Return (X, Y) of the center of cell containing provided text 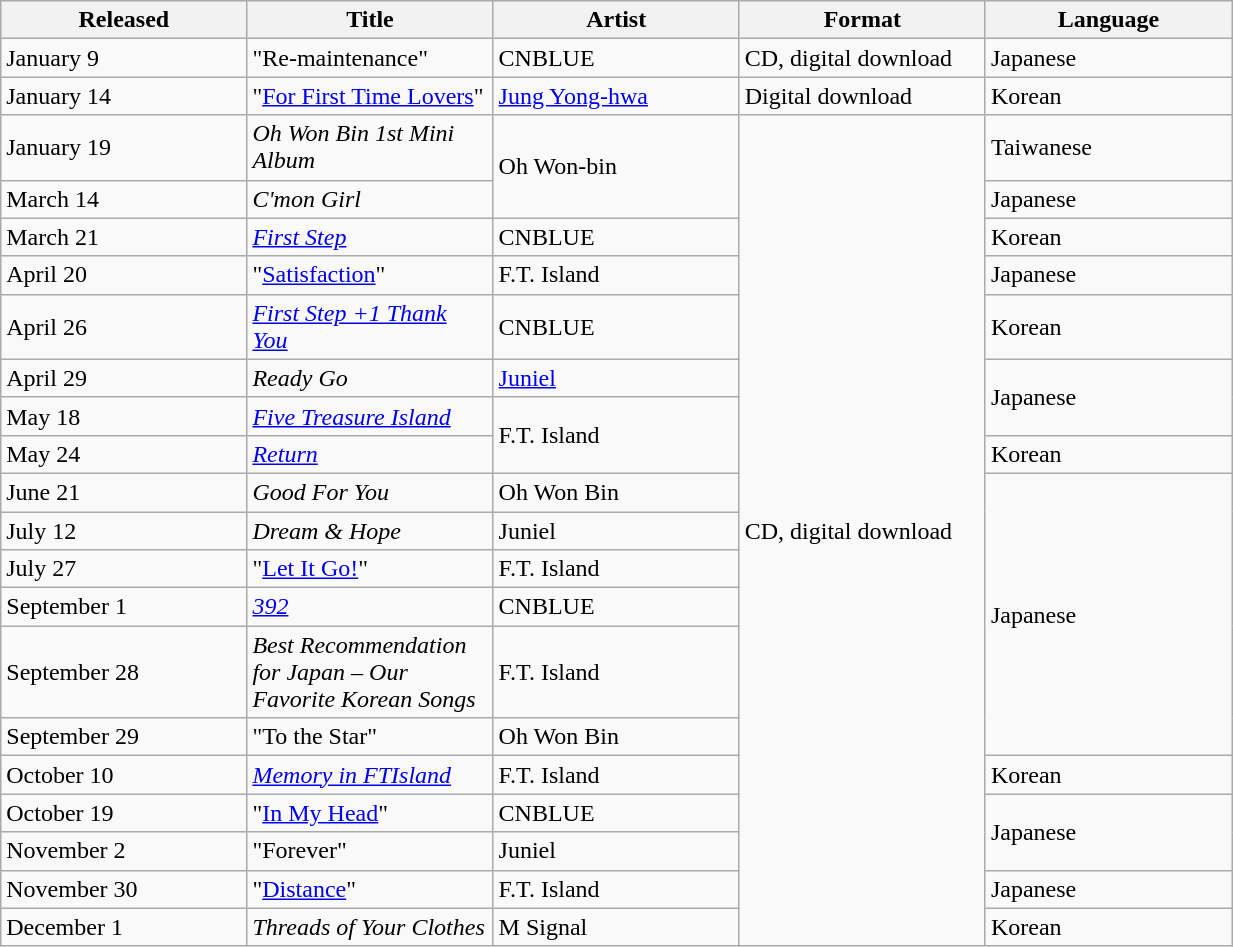
September 29 (124, 737)
April 29 (124, 378)
"To the Star" (370, 737)
Ready Go (370, 378)
Good For You (370, 492)
January 14 (124, 96)
Jung Yong-hwa (616, 96)
Artist (616, 20)
January 19 (124, 148)
Oh Won Bin 1st Mini Album (370, 148)
M Signal (616, 927)
"For First Time Lovers" (370, 96)
First Step (370, 237)
First Step +1 Thank You (370, 326)
Return (370, 454)
October 10 (124, 775)
Format (862, 20)
Digital download (862, 96)
"Re-maintenance" (370, 58)
"Forever" (370, 851)
May 18 (124, 416)
January 9 (124, 58)
July 27 (124, 569)
Best Recommendation for Japan – Our Favorite Korean Songs (370, 672)
Five Treasure Island (370, 416)
Released (124, 20)
Title (370, 20)
October 19 (124, 813)
"Distance" (370, 889)
"Satisfaction" (370, 275)
April 20 (124, 275)
March 14 (124, 199)
Taiwanese (1108, 148)
"In My Head" (370, 813)
Dream & Hope (370, 531)
September 28 (124, 672)
March 21 (124, 237)
Language (1108, 20)
May 24 (124, 454)
Threads of Your Clothes (370, 927)
"Let It Go!" (370, 569)
November 30 (124, 889)
Memory in FTIsland (370, 775)
Oh Won-bin (616, 166)
392 (370, 607)
June 21 (124, 492)
July 12 (124, 531)
September 1 (124, 607)
April 26 (124, 326)
November 2 (124, 851)
C'mon Girl (370, 199)
December 1 (124, 927)
